Scan for the cell matching the given text and deliver its (X, Y) coordinate at center. 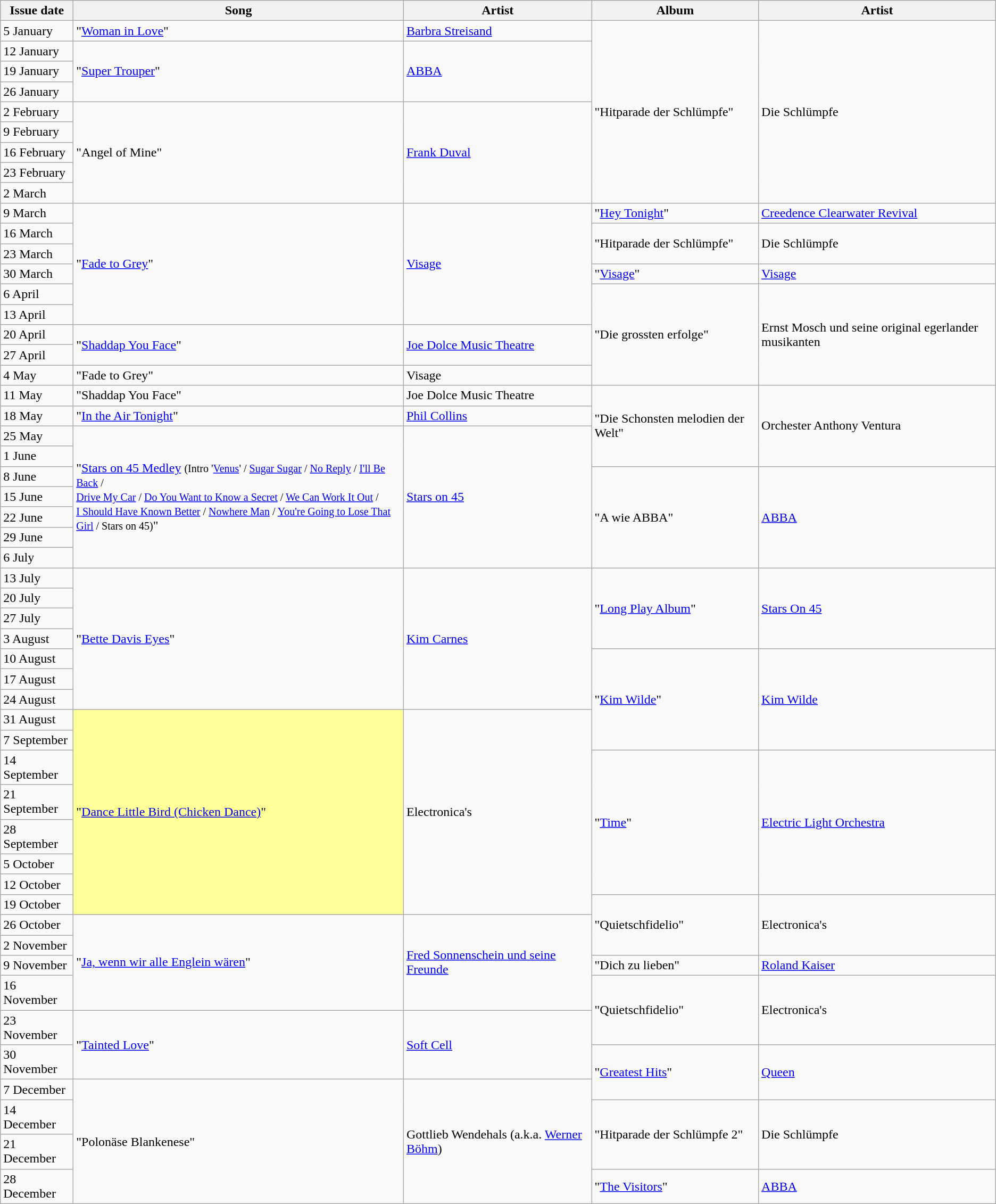
30 November (37, 1062)
"Hitparade der Schlümpfe 2" (675, 1134)
Electric Light Orchestra (877, 822)
22 June (37, 517)
29 June (37, 537)
Album (675, 11)
11 May (37, 395)
13 July (37, 578)
26 January (37, 92)
10 August (37, 659)
1 June (37, 456)
21 September (37, 802)
31 August (37, 720)
"Long Play Album" (675, 608)
23 March (37, 254)
"Visage" (675, 274)
9 November (37, 966)
19 January (37, 71)
23 February (37, 172)
28 September (37, 837)
"A wie ABBA" (675, 517)
Issue date (37, 11)
30 March (37, 274)
9 February (37, 132)
7 September (37, 740)
20 April (37, 335)
2 February (37, 112)
"Die Schonsten melodien der Welt" (675, 426)
Ernst Mosch und seine original egerlander musikanten (877, 335)
24 August (37, 699)
Song (238, 11)
"In the Air Tonight" (238, 416)
2 March (37, 193)
15 June (37, 497)
5 October (37, 864)
27 April (37, 355)
6 July (37, 557)
"Kim Wilde" (675, 699)
26 October (37, 925)
6 April (37, 294)
16 November (37, 993)
7 December (37, 1090)
"Polonäse Blankenese" (238, 1141)
5 January (37, 31)
16 February (37, 152)
14 December (37, 1117)
Kim Carnes (497, 638)
8 June (37, 476)
9 March (37, 213)
19 October (37, 904)
Creedence Clearwater Revival (877, 213)
3 August (37, 639)
21 December (37, 1152)
Orchester Anthony Ventura (877, 426)
"Hey Tonight" (675, 213)
Frank Duval (497, 152)
12 January (37, 51)
16 March (37, 233)
Queen (877, 1072)
18 May (37, 416)
Phil Collins (497, 416)
"Dich zu lieben" (675, 966)
Gottlieb Wendehals (a.k.a. Werner Böhm) (497, 1141)
Kim Wilde (877, 699)
"Die grossten erfolge" (675, 335)
2 November (37, 945)
14 September (37, 768)
Soft Cell (497, 1045)
Fred Sonnenschein und seine Freunde (497, 962)
20 July (37, 598)
Stars on 45 (497, 497)
"Greatest Hits" (675, 1072)
"Dance Little Bird (Chicken Dance)" (238, 812)
"Tainted Love" (238, 1045)
"Super Trouper" (238, 71)
12 October (37, 884)
"Angel of Mine" (238, 152)
Roland Kaiser (877, 966)
27 July (37, 619)
"Time" (675, 822)
"The Visitors" (675, 1186)
"Woman in Love" (238, 31)
Barbra Streisand (497, 31)
28 December (37, 1186)
Stars On 45 (877, 608)
13 April (37, 315)
"Ja, wenn wir alle Englein wären" (238, 962)
23 November (37, 1027)
25 May (37, 436)
4 May (37, 375)
17 August (37, 679)
"Bette Davis Eyes" (238, 638)
